Extract the [X, Y] coordinate from the center of the cell holding the provided text.  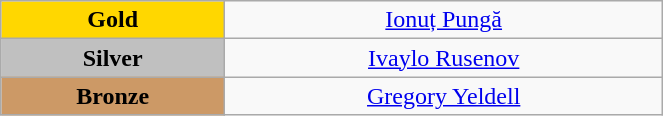
Gregory Yeldell [444, 96]
Ivaylo Rusenov [444, 58]
Silver [113, 58]
Ionuț Pungă [444, 20]
Bronze [113, 96]
Gold [113, 20]
